Search for the cell housing the specified text and yield its [X, Y] center coordinate. 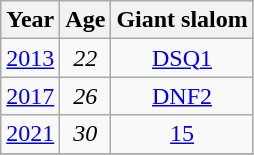
15 [182, 134]
DSQ1 [182, 58]
2017 [30, 96]
Age [86, 20]
30 [86, 134]
Giant slalom [182, 20]
2013 [30, 58]
22 [86, 58]
26 [86, 96]
Year [30, 20]
DNF2 [182, 96]
2021 [30, 134]
